Pinpoint the cell where the given text exists, returning its [X, Y] midpoint coordinate. 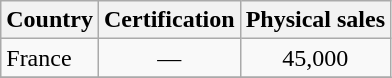
Country [50, 20]
Certification [169, 20]
45,000 [315, 58]
France [50, 58]
Physical sales [315, 20]
— [169, 58]
